Pinpoint the cell where the given text exists, returning its [X, Y] midpoint coordinate. 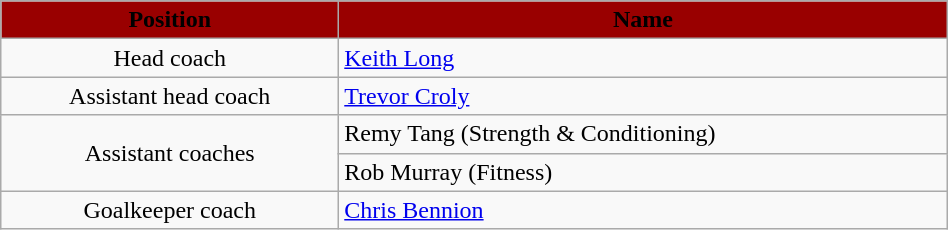
Chris Bennion [644, 210]
Rob Murray (Fitness) [644, 172]
Assistant head coach [170, 96]
Remy Tang (Strength & Conditioning) [644, 134]
Keith Long [644, 58]
Assistant coaches [170, 153]
Goalkeeper coach [170, 210]
Trevor Croly [644, 96]
Position [170, 20]
Name [644, 20]
Head coach [170, 58]
